Pinpoint the cell where the given text exists, returning its (x, y) midpoint coordinate. 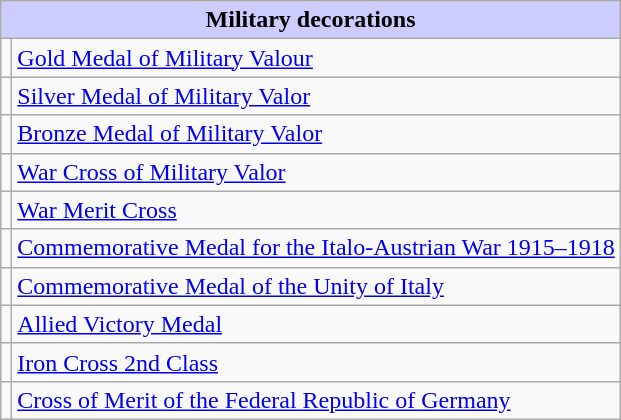
Commemorative Medal for the Italo-Austrian War 1915–1918 (316, 248)
War Merit Cross (316, 210)
Gold Medal of Military Valour (316, 58)
War Cross of Military Valor (316, 172)
Bronze Medal of Military Valor (316, 134)
Cross of Merit of the Federal Republic of Germany (316, 400)
Iron Cross 2nd Class (316, 362)
Allied Victory Medal (316, 324)
Silver Medal of Military Valor (316, 96)
Military decorations (311, 20)
Commemorative Medal of the Unity of Italy (316, 286)
